Extract the (x, y) coordinate from the center of the cell holding the provided text.  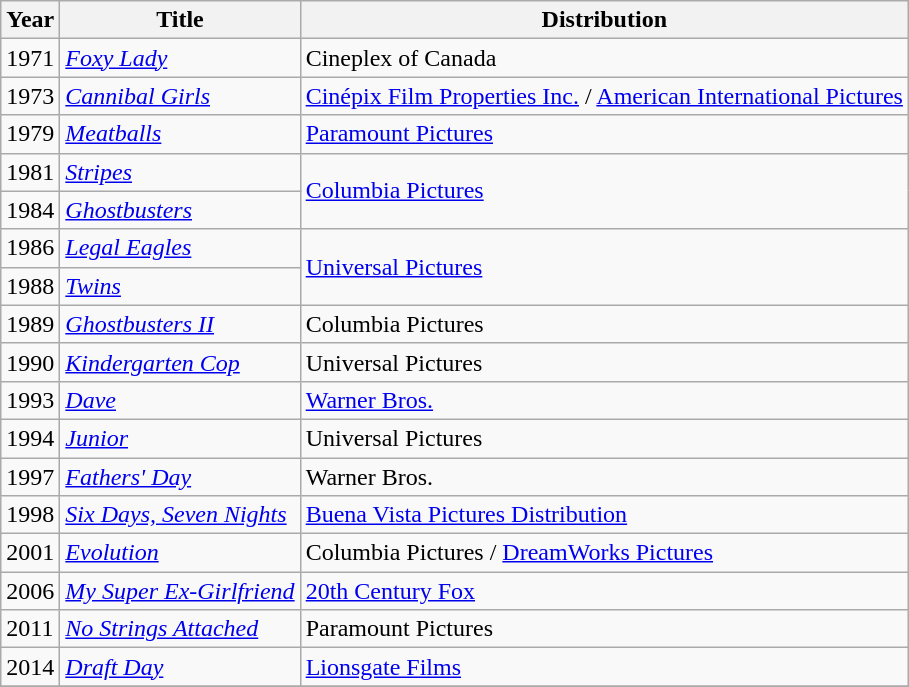
Cinépix Film Properties Inc. / American International Pictures (604, 96)
Title (180, 20)
1989 (30, 324)
Stripes (180, 172)
Ghostbusters II (180, 324)
1993 (30, 400)
1971 (30, 58)
Twins (180, 286)
1973 (30, 96)
1998 (30, 515)
Year (30, 20)
No Strings Attached (180, 629)
1988 (30, 286)
2001 (30, 553)
Buena Vista Pictures Distribution (604, 515)
1981 (30, 172)
Fathers' Day (180, 477)
2006 (30, 591)
Junior (180, 438)
1986 (30, 248)
1979 (30, 134)
20th Century Fox (604, 591)
My Super Ex-Girlfriend (180, 591)
Six Days, Seven Nights (180, 515)
Dave (180, 400)
Cannibal Girls (180, 96)
Columbia Pictures / DreamWorks Pictures (604, 553)
1997 (30, 477)
Cineplex of Canada (604, 58)
Legal Eagles (180, 248)
1990 (30, 362)
Foxy Lady (180, 58)
1984 (30, 210)
1994 (30, 438)
Lionsgate Films (604, 667)
Evolution (180, 553)
2011 (30, 629)
2014 (30, 667)
Distribution (604, 20)
Meatballs (180, 134)
Draft Day (180, 667)
Ghostbusters (180, 210)
Kindergarten Cop (180, 362)
